Find where the given text appears and provide that cell's center as (x, y) coordinate. 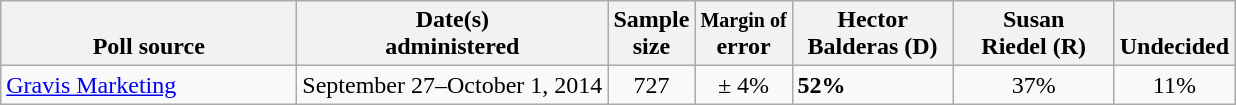
11% (1174, 85)
SusanRiedel (R) (1034, 34)
727 (652, 85)
HectorBalderas (D) (872, 34)
Margin oferror (744, 34)
Gravis Marketing (149, 85)
52% (872, 85)
Poll source (149, 34)
37% (1034, 85)
Date(s)administered (452, 34)
September 27–October 1, 2014 (452, 85)
Samplesize (652, 34)
Undecided (1174, 34)
± 4% (744, 85)
